Return the [x, y] coordinate for the center point of the cell that contains the specified text.  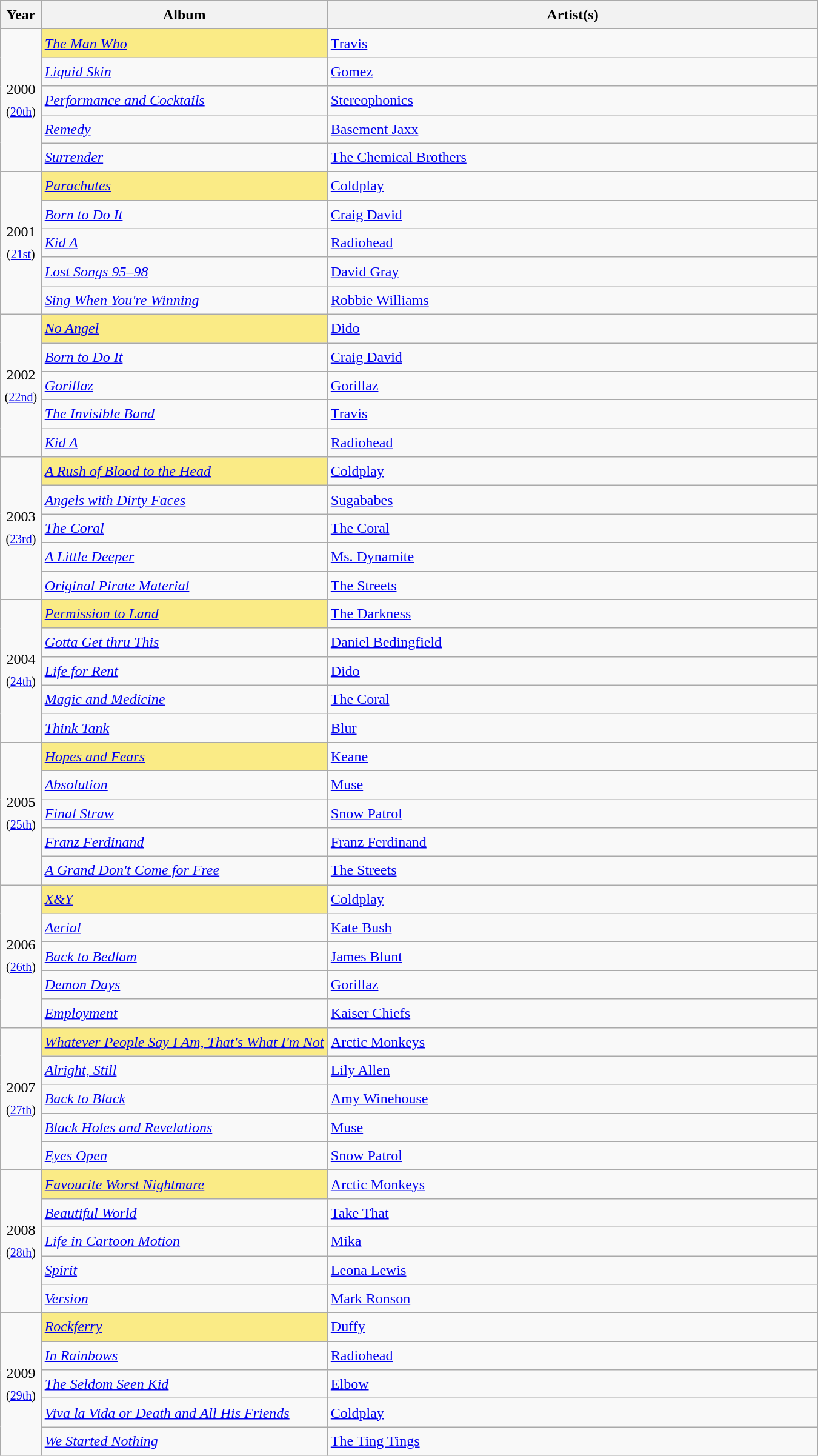
Whatever People Say I Am, That's What I'm Not [184, 1041]
Performance and Cocktails [184, 101]
Back to Black [184, 1098]
Sing When You're Winning [184, 299]
In Rainbows [184, 1355]
2002 (22nd) [21, 386]
Robbie Williams [572, 299]
A Grand Don't Come for Free [184, 870]
Daniel Bedingfield [572, 643]
Amy Winehouse [572, 1098]
Back to Bedlam [184, 957]
Duffy [572, 1327]
Year [21, 15]
X&Y [184, 900]
Artist(s) [572, 15]
Elbow [572, 1384]
Alright, Still [184, 1070]
A Little Deeper [184, 556]
Beautiful World [184, 1212]
Favourite Worst Nightmare [184, 1184]
2009 (29th) [21, 1384]
Leona Lewis [572, 1271]
A Rush of Blood to the Head [184, 472]
Kate Bush [572, 927]
No Angel [184, 329]
Final Straw [184, 813]
We Started Nothing [184, 1441]
2000 (20th) [21, 101]
Sugababes [572, 499]
The Chemical Brothers [572, 158]
Album [184, 15]
James Blunt [572, 957]
The Seldom Seen Kid [184, 1384]
Absolution [184, 784]
2007 (27th) [21, 1098]
Employment [184, 1014]
Take That [572, 1212]
The Darkness [572, 613]
Gomez [572, 72]
Gotta Get thru This [184, 643]
Surrender [184, 158]
David Gray [572, 272]
Rockferry [184, 1327]
Black Holes and Revelations [184, 1127]
Spirit [184, 1271]
2001 (21st) [21, 242]
2006 (26th) [21, 957]
Blur [572, 727]
The Invisible Band [184, 415]
Life in Cartoon Motion [184, 1241]
Remedy [184, 129]
Lily Allen [572, 1070]
Stereophonics [572, 101]
Mark Ronson [572, 1298]
Version [184, 1298]
Liquid Skin [184, 72]
Original Pirate Material [184, 586]
Angels with Dirty Faces [184, 499]
Viva la Vida or Death and All His Friends [184, 1412]
Parachutes [184, 185]
Ms. Dynamite [572, 556]
Demon Days [184, 984]
Permission to Land [184, 613]
Life for Rent [184, 670]
Kaiser Chiefs [572, 1014]
2004 (24th) [21, 670]
2003 (23rd) [21, 529]
The Ting Tings [572, 1441]
Keane [572, 756]
Think Tank [184, 727]
2008 (28th) [21, 1241]
2005 (25th) [21, 813]
Mika [572, 1241]
Aerial [184, 927]
Magic and Medicine [184, 700]
The Man Who [184, 44]
Lost Songs 95–98 [184, 272]
Basement Jaxx [572, 129]
Hopes and Fears [184, 756]
Eyes Open [184, 1155]
